Find where the given text appears and provide that cell's center as [x, y] coordinate. 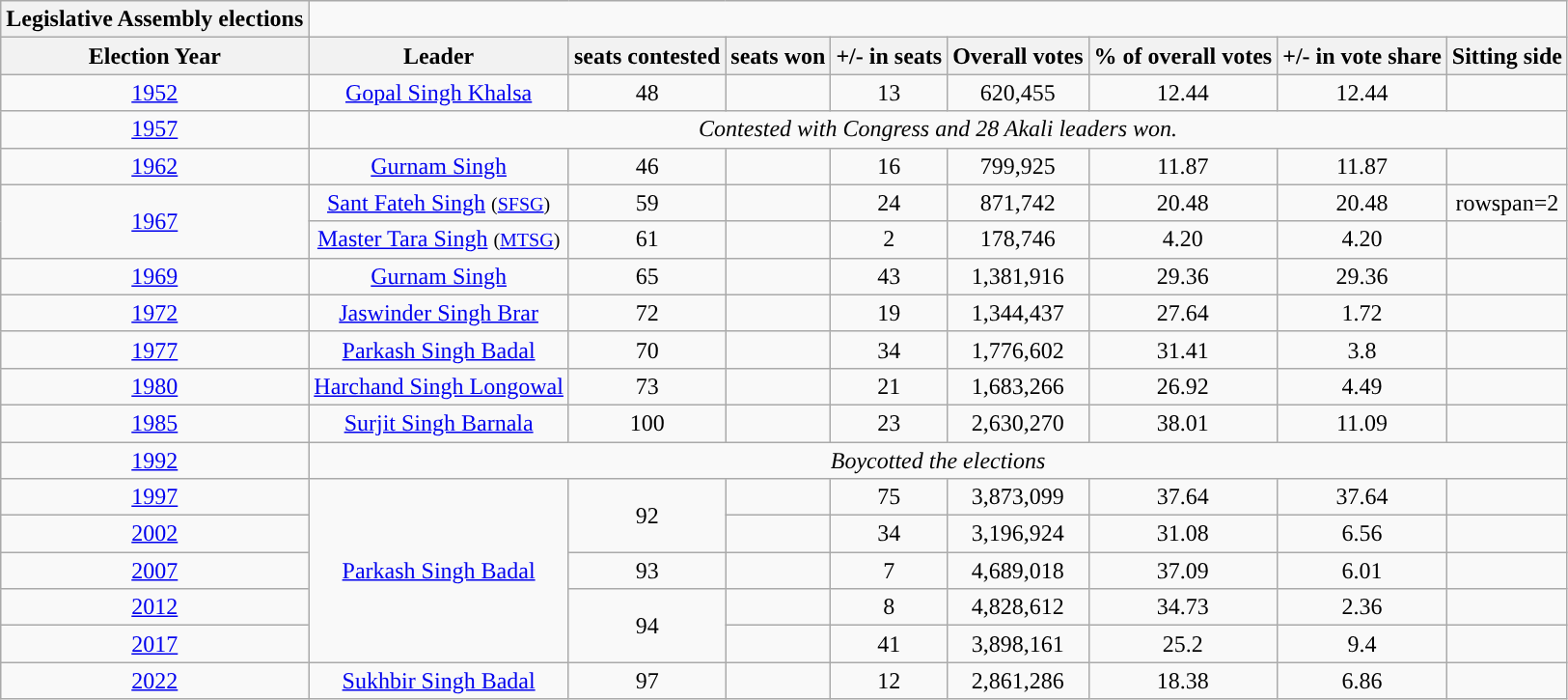
Leader [439, 56]
73 [646, 386]
+/- in seats [890, 56]
2012 [154, 607]
7 [890, 571]
100 [646, 423]
6.56 [1362, 534]
2017 [154, 644]
1957 [154, 129]
2022 [154, 681]
34.73 [1183, 607]
16 [890, 166]
178,746 [1018, 239]
93 [646, 571]
48 [646, 93]
4,828,612 [1018, 607]
38.01 [1183, 423]
rowspan=2 [1507, 203]
1.72 [1362, 313]
% of overall votes [1183, 56]
Election Year [154, 56]
31.41 [1183, 350]
3.8 [1362, 350]
3,898,161 [1018, 644]
Sant Fateh Singh (SFSG) [439, 203]
13 [890, 93]
1985 [154, 423]
2007 [154, 571]
72 [646, 313]
1962 [154, 166]
4.49 [1362, 386]
1997 [154, 497]
46 [646, 166]
75 [890, 497]
43 [890, 276]
19 [890, 313]
Master Tara Singh (MTSG) [439, 239]
Overall votes [1018, 56]
Sitting side [1507, 56]
871,742 [1018, 203]
31.08 [1183, 534]
seats won [778, 56]
3,196,924 [1018, 534]
2,630,270 [1018, 423]
65 [646, 276]
94 [646, 626]
4,689,018 [1018, 571]
1,344,437 [1018, 313]
seats contested [646, 56]
3,873,099 [1018, 497]
Sukhbir Singh Badal [439, 681]
6.01 [1362, 571]
2,861,286 [1018, 681]
9.4 [1362, 644]
92 [646, 516]
2.36 [1362, 607]
Boycotted the elections [938, 461]
1967 [154, 221]
61 [646, 239]
Contested with Congress and 28 Akali leaders won. [938, 129]
620,455 [1018, 93]
1980 [154, 386]
24 [890, 203]
70 [646, 350]
+/- in vote share [1362, 56]
41 [890, 644]
2 [890, 239]
799,925 [1018, 166]
1,381,916 [1018, 276]
26.92 [1183, 386]
1972 [154, 313]
11.09 [1362, 423]
2002 [154, 534]
37.09 [1183, 571]
8 [890, 607]
Gopal Singh Khalsa [439, 93]
Harchand Singh Longowal [439, 386]
1952 [154, 93]
Legislative Assembly elections [154, 19]
25.2 [1183, 644]
1992 [154, 461]
27.64 [1183, 313]
23 [890, 423]
1969 [154, 276]
59 [646, 203]
6.86 [1362, 681]
97 [646, 681]
1,683,266 [1018, 386]
Jaswinder Singh Brar [439, 313]
1,776,602 [1018, 350]
1977 [154, 350]
21 [890, 386]
18.38 [1183, 681]
12 [890, 681]
Surjit Singh Barnala [439, 423]
